For the text-containing cell, return its midpoint in (X, Y) coordinate format. 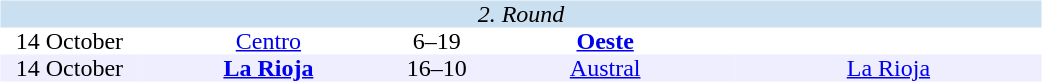
6–19 (438, 42)
Centro (268, 42)
2. Round (520, 14)
Oeste (605, 42)
Austral (605, 68)
16–10 (438, 68)
